Return the [X, Y] coordinate for the center point of the cell that contains the specified text.  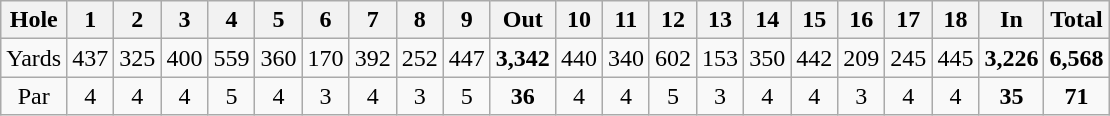
447 [466, 58]
3,226 [1012, 58]
325 [138, 58]
440 [578, 58]
14 [768, 20]
437 [90, 58]
209 [862, 58]
400 [184, 58]
Par [34, 96]
11 [626, 20]
16 [862, 20]
442 [814, 58]
13 [720, 20]
Yards [34, 58]
17 [908, 20]
245 [908, 58]
Total [1076, 20]
1 [90, 20]
252 [420, 58]
153 [720, 58]
15 [814, 20]
In [1012, 20]
18 [956, 20]
9 [466, 20]
12 [672, 20]
36 [522, 96]
340 [626, 58]
8 [420, 20]
559 [232, 58]
7 [372, 20]
Out [522, 20]
350 [768, 58]
3,342 [522, 58]
35 [1012, 96]
392 [372, 58]
Hole [34, 20]
6 [326, 20]
360 [278, 58]
602 [672, 58]
71 [1076, 96]
6,568 [1076, 58]
10 [578, 20]
170 [326, 58]
445 [956, 58]
2 [138, 20]
